Capture the cell that displays the provided text and extract its [x, y] central coordinate. 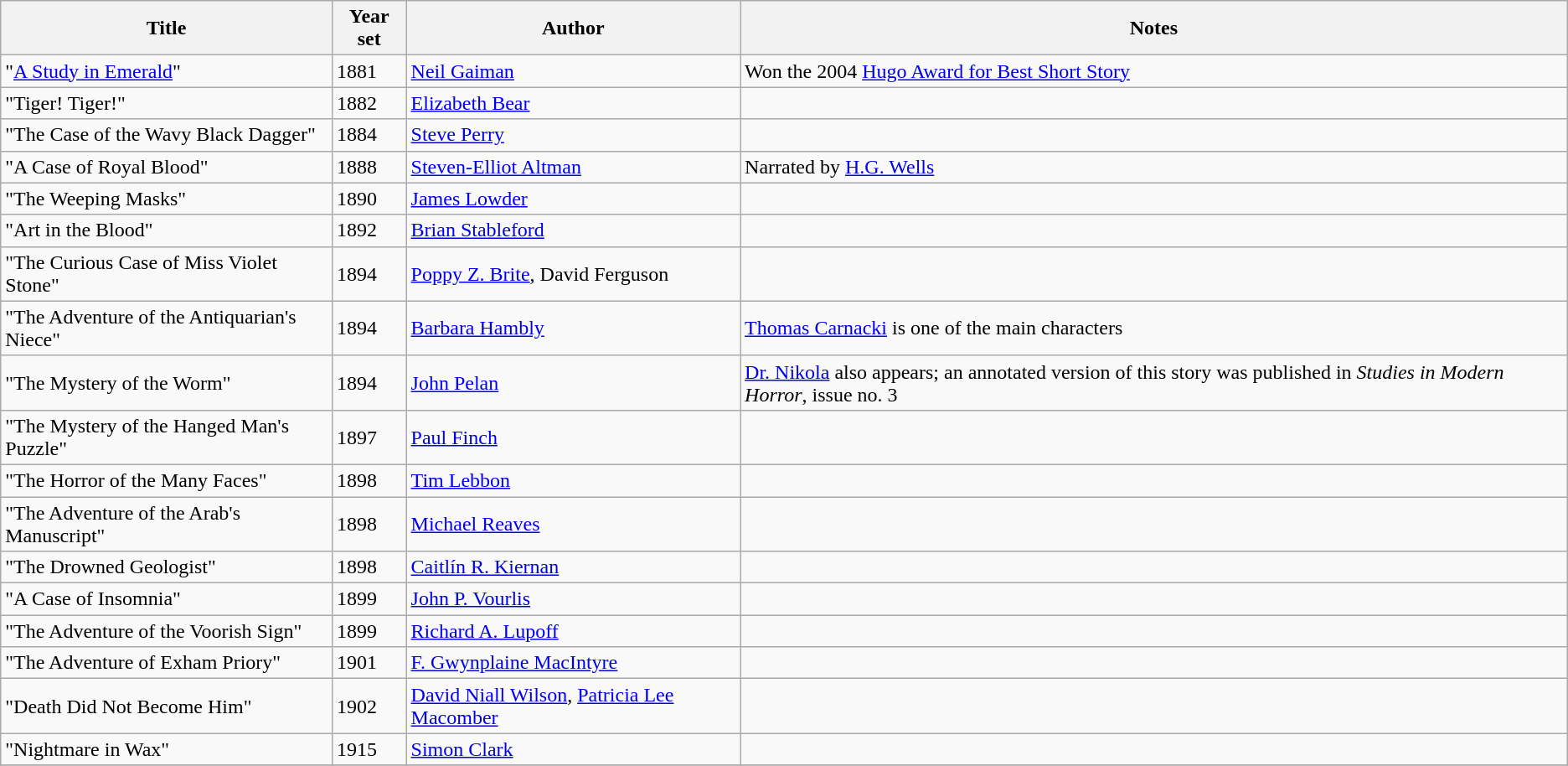
Poppy Z. Brite, David Ferguson [573, 273]
1915 [369, 749]
1897 [369, 437]
Tim Lebbon [573, 480]
1884 [369, 135]
Year set [369, 28]
"The Adventure of the Voorish Sign" [167, 631]
"The Adventure of the Arab's Manuscript" [167, 523]
"The Curious Case of Miss Violet Stone" [167, 273]
Richard A. Lupoff [573, 631]
James Lowder [573, 199]
Elizabeth Bear [573, 103]
Title [167, 28]
"A Case of Royal Blood" [167, 167]
"Death Did Not Become Him" [167, 706]
Caitlín R. Kiernan [573, 567]
"A Study in Emerald" [167, 71]
Dr. Nikola also appears; an annotated version of this story was published in Studies in Modern Horror, issue no. 3 [1154, 382]
Barbara Hambly [573, 329]
Steve Perry [573, 135]
David Niall Wilson, Patricia Lee Macomber [573, 706]
1901 [369, 663]
Won the 2004 Hugo Award for Best Short Story [1154, 71]
F. Gwynplaine MacIntyre [573, 663]
John P. Vourlis [573, 599]
1890 [369, 199]
"Tiger! Tiger!" [167, 103]
"The Mystery of the Hanged Man's Puzzle" [167, 437]
Author [573, 28]
"The Mystery of the Worm" [167, 382]
"Art in the Blood" [167, 230]
Brian Stableford [573, 230]
Neil Gaiman [573, 71]
Narrated by H.G. Wells [1154, 167]
Michael Reaves [573, 523]
1881 [369, 71]
"The Adventure of Exham Priory" [167, 663]
"The Adventure of the Antiquarian's Niece" [167, 329]
Notes [1154, 28]
1902 [369, 706]
"Nightmare in Wax" [167, 749]
"The Horror of the Many Faces" [167, 480]
1882 [369, 103]
"The Case of the Wavy Black Dagger" [167, 135]
1892 [369, 230]
"The Weeping Masks" [167, 199]
Paul Finch [573, 437]
Steven-Elliot Altman [573, 167]
"A Case of Insomnia" [167, 599]
1888 [369, 167]
John Pelan [573, 382]
"The Drowned Geologist" [167, 567]
Simon Clark [573, 749]
Thomas Carnacki is one of the main characters [1154, 329]
